Return the (X, Y) coordinate for the center point of the cell that contains the specified text.  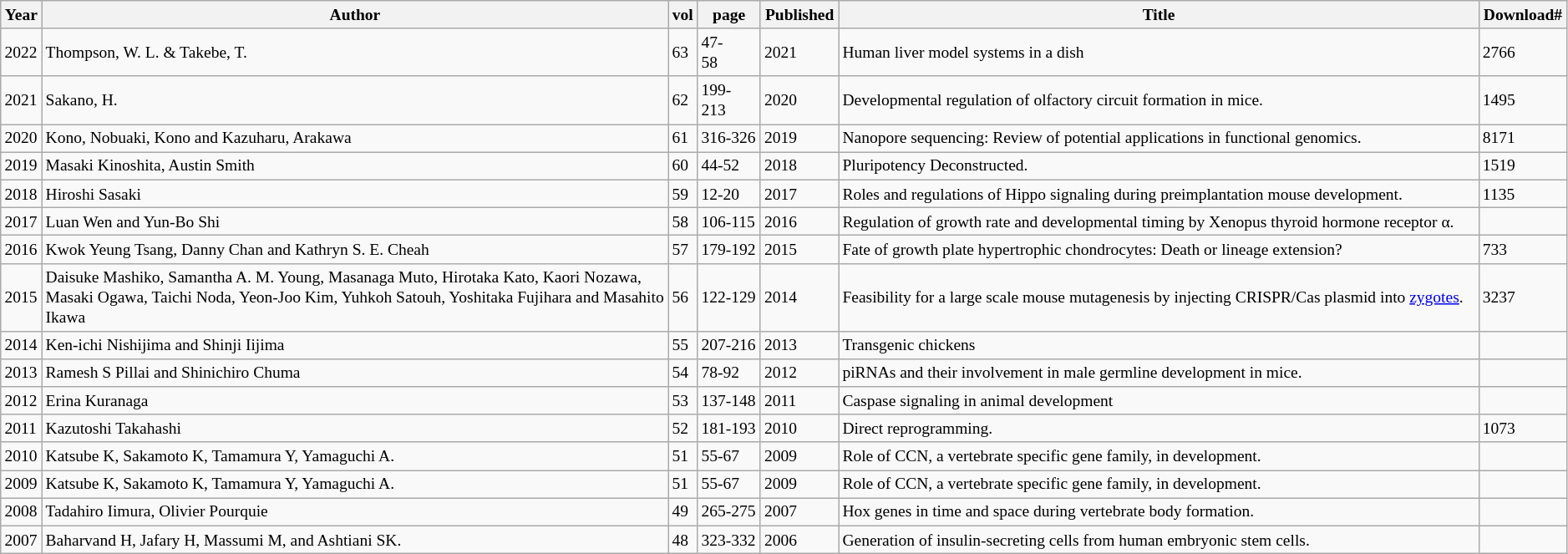
Hiroshi Sasaki (355, 194)
piRNAs and their involvement in male germline development in mice. (1159, 373)
2766 (1523, 52)
733 (1523, 249)
Author (355, 15)
Feasibility for a large scale mouse mutagenesis by injecting CRISPR/Cas plasmid into zygotes. (1159, 297)
Ramesh S Pillai and Shinichiro Chuma (355, 373)
Masaki Kinoshita, Austin Smith (355, 165)
181-193 (729, 428)
323-332 (729, 540)
56 (683, 297)
Kazutoshi Takahashi (355, 428)
60 (683, 165)
47-58 (729, 52)
1073 (1523, 428)
61 (683, 139)
3237 (1523, 297)
62 (683, 100)
265-275 (729, 511)
Caspase signaling in animal development (1159, 401)
122-129 (729, 297)
316-326 (729, 139)
Pluripotency Deconstructed. (1159, 165)
2008 (22, 511)
vol (683, 15)
1135 (1523, 194)
48 (683, 540)
Year (22, 15)
207-216 (729, 344)
63 (683, 52)
Developmental regulation of olfactory circuit formation in mice. (1159, 100)
Fate of growth plate hypertrophic chondrocytes: Death or lineage extension? (1159, 249)
Human liver model systems in a dish (1159, 52)
Title (1159, 15)
Thompson, W. L. & Takebe, T. (355, 52)
59 (683, 194)
49 (683, 511)
106-115 (729, 221)
Roles and regulations of Hippo signaling during preimplantation mouse development. (1159, 194)
Luan Wen and Yun-Bo Shi (355, 221)
137-148 (729, 401)
53 (683, 401)
2006 (799, 540)
page (729, 15)
Hox genes in time and space during vertebrate body formation. (1159, 511)
55 (683, 344)
44-52 (729, 165)
199-213 (729, 100)
179-192 (729, 249)
Generation of insulin-secreting cells from human embryonic stem cells. (1159, 540)
Baharvand H, Jafary H, Massumi M, and Ashtiani SK. (355, 540)
78-92 (729, 373)
8171 (1523, 139)
54 (683, 373)
52 (683, 428)
Direct reprogramming. (1159, 428)
57 (683, 249)
12-20 (729, 194)
Regulation of growth rate and developmental timing by Xenopus thyroid hormone receptor α. (1159, 221)
Kwok Yeung Tsang, Danny Chan and Kathryn S. E. Cheah (355, 249)
Sakano, H. (355, 100)
Ken-ichi Nishijima and Shinji Iijima (355, 344)
58 (683, 221)
Erina Kuranaga (355, 401)
Nanopore sequencing: Review of potential applications in functional genomics. (1159, 139)
Published (799, 15)
1519 (1523, 165)
Kono, Nobuaki, Kono and Kazuharu, Arakawa (355, 139)
Transgenic chickens (1159, 344)
2022 (22, 52)
Download# (1523, 15)
Tadahiro Iimura, Olivier Pourquie (355, 511)
1495 (1523, 100)
